Pinpoint the cell where the given text exists, returning its (x, y) midpoint coordinate. 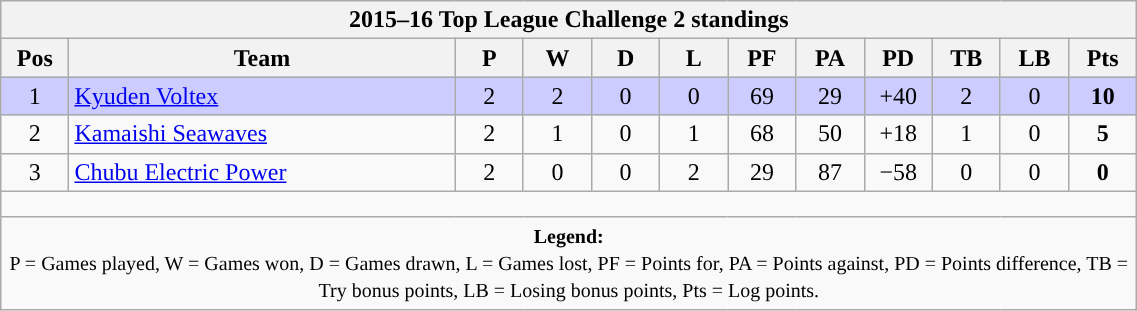
5 (1103, 134)
87 (830, 172)
+40 (898, 96)
68 (762, 134)
LB (1034, 58)
Pts (1103, 58)
P (489, 58)
PA (830, 58)
PF (762, 58)
Kamaishi Seawaves (262, 134)
Chubu Electric Power (262, 172)
W (557, 58)
PD (898, 58)
10 (1103, 96)
3 (35, 172)
50 (830, 134)
2015–16 Top League Challenge 2 standings (569, 20)
D (625, 58)
−58 (898, 172)
Team (262, 58)
Kyuden Voltex (262, 96)
L (694, 58)
+18 (898, 134)
Pos (35, 58)
69 (762, 96)
TB (966, 58)
